Provide the [X, Y] coordinate of the cell's center where the given text is located.  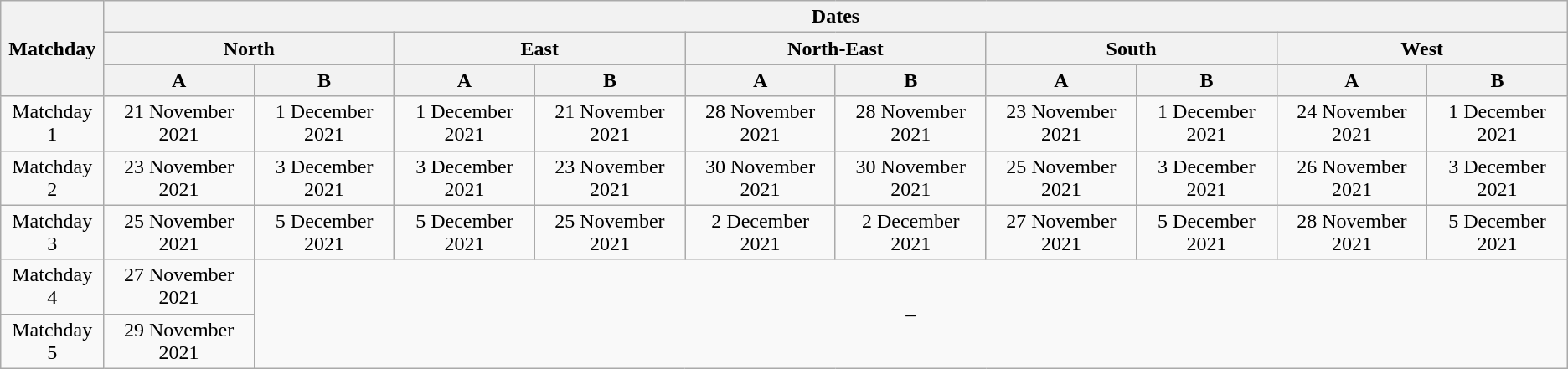
North [250, 49]
Matchday 2 [52, 177]
Matchday 5 [52, 341]
Matchday 4 [52, 286]
Matchday 3 [52, 233]
29 November 2021 [179, 341]
Matchday [52, 49]
24 November 2021 [1352, 124]
Matchday 1 [52, 124]
South [1131, 49]
East [539, 49]
West [1422, 49]
26 November 2021 [1352, 177]
– [910, 314]
North-East [836, 49]
Dates [836, 17]
